Return the (X, Y) coordinate for the center point of the cell that contains the specified text.  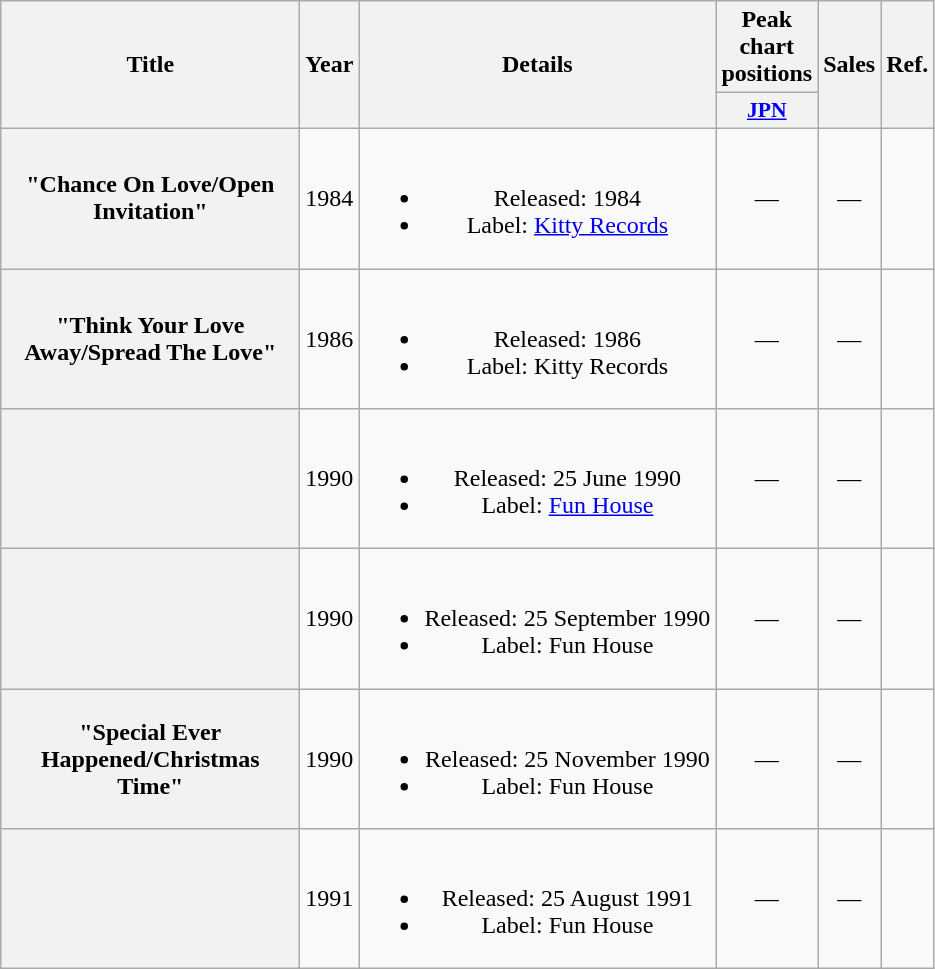
Peak chart positions (767, 47)
Released: 25 June 1990Label: Fun House (538, 479)
"Special Ever Happened/Christmas Time" (150, 759)
Released: 25 September 1990Label: Fun House (538, 619)
Details (538, 65)
Released: 1984Label: Kitty Records (538, 198)
Title (150, 65)
"Chance On Love/Open Invitation" (150, 198)
Released: 1986Label: Kitty Records (538, 338)
Year (330, 65)
Released: 25 November 1990Label: Fun House (538, 759)
Sales (850, 65)
JPN (767, 111)
1986 (330, 338)
"Think Your Love Away/Spread The Love" (150, 338)
Ref. (908, 65)
1991 (330, 899)
Released: 25 August 1991Label: Fun House (538, 899)
1984 (330, 198)
